From the cell containing the given text, extract its center point as (x, y) coordinate. 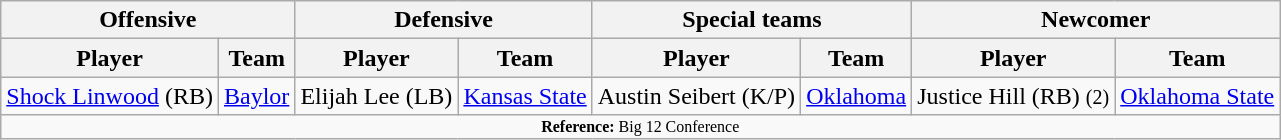
Offensive (148, 20)
Special teams (752, 20)
Shock Linwood (RB) (110, 96)
Reference: Big 12 Conference (640, 127)
Baylor (256, 96)
Newcomer (1096, 20)
Justice Hill (RB) (2) (1014, 96)
Elijah Lee (LB) (376, 96)
Defensive (444, 20)
Oklahoma (856, 96)
Kansas State (525, 96)
Austin Seibert (K/P) (696, 96)
Oklahoma State (1198, 96)
